Extract the (x, y) coordinate from the center of the cell holding the provided text.  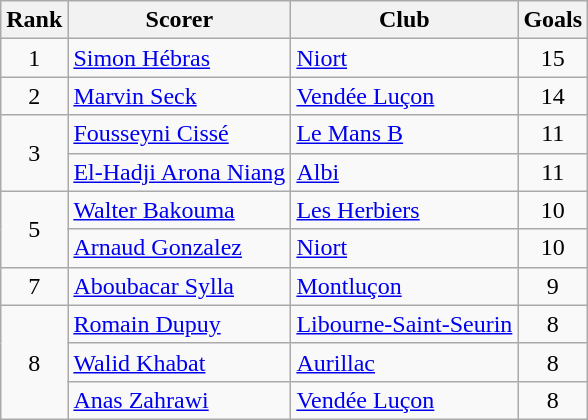
3 (34, 153)
5 (34, 229)
Fousseyni Cissé (180, 134)
Club (404, 20)
Marvin Seck (180, 96)
14 (553, 96)
El-Hadji Arona Niang (180, 172)
Les Herbiers (404, 210)
Goals (553, 20)
15 (553, 58)
Aboubacar Sylla (180, 286)
Arnaud Gonzalez (180, 248)
Walid Khabat (180, 362)
Libourne-Saint-Seurin (404, 324)
Aurillac (404, 362)
Montluçon (404, 286)
1 (34, 58)
7 (34, 286)
Romain Dupuy (180, 324)
Albi (404, 172)
Simon Hébras (180, 58)
Walter Bakouma (180, 210)
Le Mans B (404, 134)
2 (34, 96)
Scorer (180, 20)
Rank (34, 20)
9 (553, 286)
Anas Zahrawi (180, 400)
